Search for the cell housing the specified text and yield its (X, Y) center coordinate. 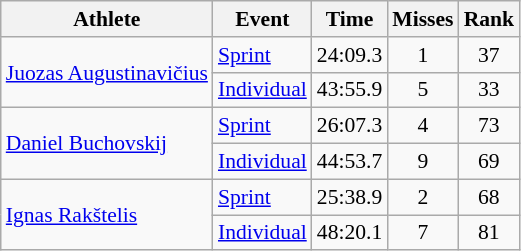
Daniel Buchovskij (107, 144)
26:07.3 (350, 126)
9 (422, 162)
43:55.9 (350, 90)
48:20.1 (350, 233)
25:38.9 (350, 197)
2 (422, 197)
73 (490, 126)
5 (422, 90)
69 (490, 162)
37 (490, 55)
Athlete (107, 19)
4 (422, 126)
1 (422, 55)
Time (350, 19)
68 (490, 197)
44:53.7 (350, 162)
Ignas Rakštelis (107, 214)
24:09.3 (350, 55)
81 (490, 233)
7 (422, 233)
Event (262, 19)
33 (490, 90)
Misses (422, 19)
Rank (490, 19)
Juozas Augustinavičius (107, 72)
